From the cell containing the given text, extract its center point as (x, y) coordinate. 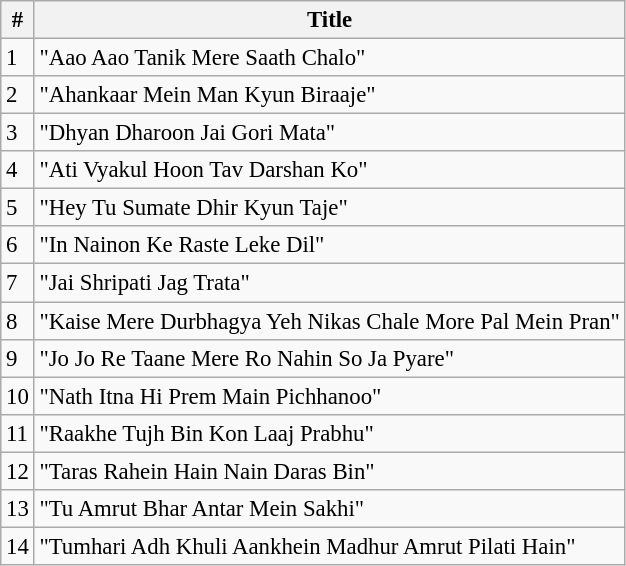
"Hey Tu Sumate Dhir Kyun Taje" (330, 208)
"Tumhari Adh Khuli Aankhein Madhur Amrut Pilati Hain" (330, 546)
"Taras Rahein Hain Nain Daras Bin" (330, 471)
7 (18, 283)
11 (18, 433)
"Kaise Mere Durbhagya Yeh Nikas Chale More Pal Mein Pran" (330, 321)
"Dhyan Dharoon Jai Gori Mata" (330, 133)
12 (18, 471)
"Aao Aao Tanik Mere Saath Chalo" (330, 58)
"Tu Amrut Bhar Antar Mein Sakhi" (330, 509)
9 (18, 358)
6 (18, 245)
# (18, 20)
4 (18, 170)
2 (18, 95)
14 (18, 546)
"Ahankaar Mein Man Kyun Biraaje" (330, 95)
Title (330, 20)
13 (18, 509)
"Ati Vyakul Hoon Tav Darshan Ko" (330, 170)
"In Nainon Ke Raste Leke Dil" (330, 245)
"Jo Jo Re Taane Mere Ro Nahin So Ja Pyare" (330, 358)
"Nath Itna Hi Prem Main Pichhanoo" (330, 396)
8 (18, 321)
10 (18, 396)
"Raakhe Tujh Bin Kon Laaj Prabhu" (330, 433)
5 (18, 208)
3 (18, 133)
"Jai Shripati Jag Trata" (330, 283)
1 (18, 58)
